Provide the (x, y) coordinate of the cell's center where the given text is located.  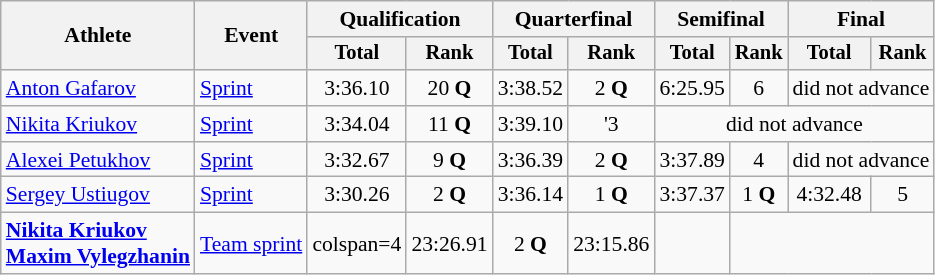
Sergey Ustiugov (98, 195)
3:37.89 (692, 160)
3:32.67 (356, 160)
23:26.91 (449, 244)
'3 (611, 124)
Alexei Petukhov (98, 160)
20 Q (449, 88)
3:38.52 (530, 88)
3:34.04 (356, 124)
23:15.86 (611, 244)
Quarterfinal (574, 19)
3:30.26 (356, 195)
Event (251, 36)
3:36.14 (530, 195)
6:25.95 (692, 88)
Athlete (98, 36)
Anton Gafarov (98, 88)
Team sprint (251, 244)
4:32.48 (830, 195)
3:39.10 (530, 124)
Final (862, 19)
3:36.10 (356, 88)
11 Q (449, 124)
Qualification (400, 19)
3:36.39 (530, 160)
3:37.37 (692, 195)
Nikita KriukovMaxim Vylegzhanin (98, 244)
6 (759, 88)
colspan=4 (356, 244)
Nikita Kriukov (98, 124)
9 Q (449, 160)
4 (759, 160)
5 (903, 195)
Semifinal (720, 19)
